Pinpoint the cell where the given text exists, returning its [x, y] midpoint coordinate. 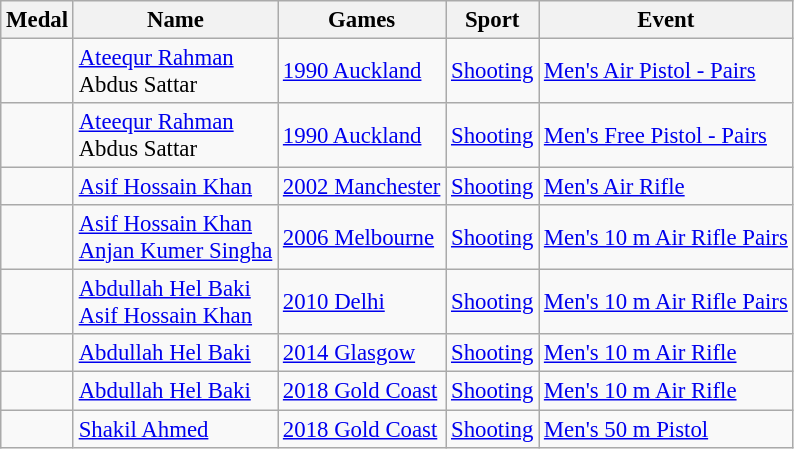
Asif Hossain Khan [175, 187]
Shakil Ahmed [175, 429]
Men's Air Rifle [666, 187]
2010 Delhi [362, 302]
Asif Hossain KhanAnjan Kumer Singha [175, 238]
Abdullah Hel BakiAsif Hossain Khan [175, 302]
2006 Melbourne [362, 238]
2014 Glasgow [362, 353]
Name [175, 20]
Men's Free Pistol - Pairs [666, 136]
Medal [38, 20]
Sport [492, 20]
Games [362, 20]
Men's 50 m Pistol [666, 429]
Men's Air Pistol - Pairs [666, 72]
2002 Manchester [362, 187]
Event [666, 20]
